Determine the (x, y) coordinate at the center of the cell enclosing the given text.  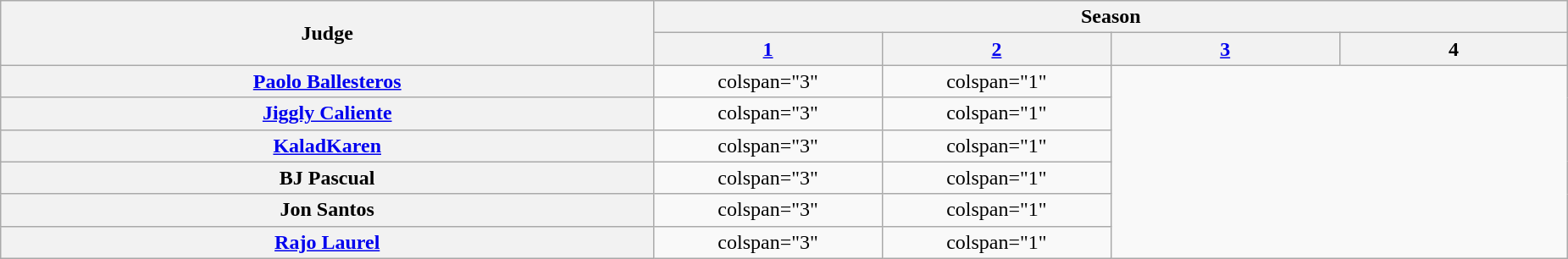
BJ Pascual (327, 178)
Paolo Ballesteros (327, 81)
KaladKaren (327, 146)
1 (768, 49)
2 (996, 49)
Jiggly Caliente (327, 113)
3 (1225, 49)
Jon Santos (327, 210)
Season (1111, 17)
Rajo Laurel (327, 242)
Judge (327, 33)
4 (1454, 49)
